Extract the [X, Y] coordinate from the center of the cell holding the provided text.  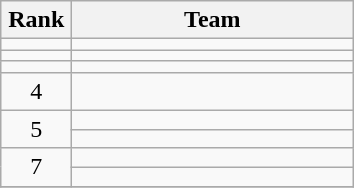
7 [36, 167]
5 [36, 129]
4 [36, 91]
Rank [36, 20]
Team [212, 20]
